Find where the given text appears and provide that cell's center as [x, y] coordinate. 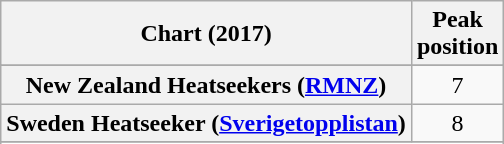
Peakposition [457, 34]
Sweden Heatseeker (Sverigetopplistan) [206, 123]
Chart (2017) [206, 34]
New Zealand Heatseekers (RMNZ) [206, 85]
8 [457, 123]
7 [457, 85]
